Identify which cell holds the provided text, then report its [x, y] central coordinate. 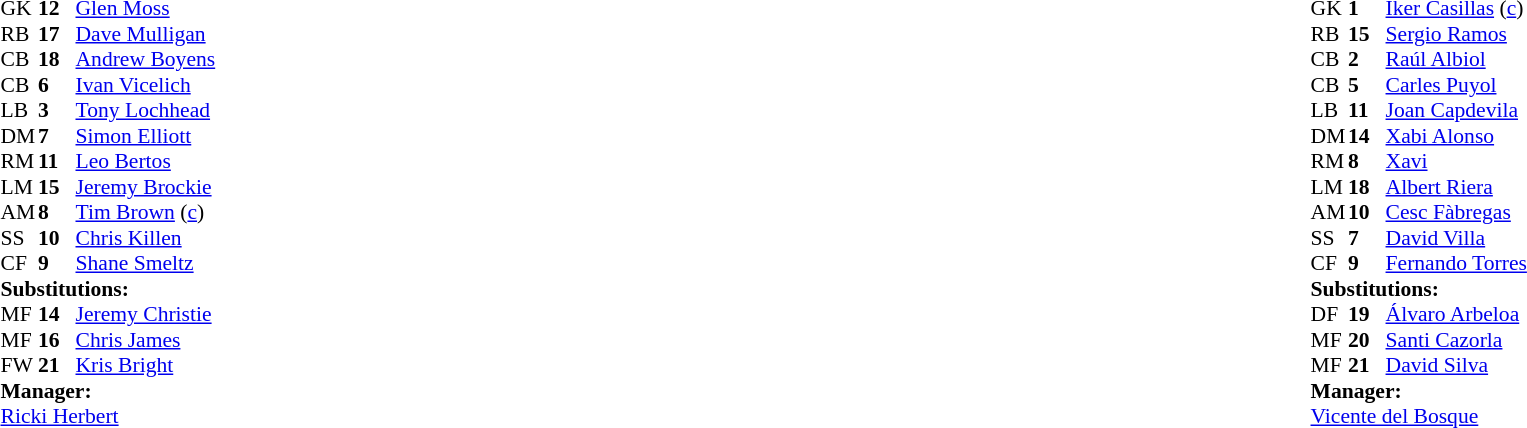
Sergio Ramos [1456, 34]
Albert Riera [1456, 187]
David Silva [1456, 365]
Tim Brown (c) [146, 213]
Kris Bright [146, 365]
19 [1367, 315]
Jeremy Christie [146, 315]
Leo Bertos [146, 161]
5 [1367, 85]
Cesc Fàbregas [1456, 213]
Santi Cazorla [1456, 340]
20 [1367, 340]
16 [57, 340]
Tony Lochhead [146, 111]
Andrew Boyens [146, 59]
David Villa [1456, 238]
Fernando Torres [1456, 263]
Jeremy Brockie [146, 187]
17 [57, 34]
FW [19, 365]
Joan Capdevila [1456, 111]
Chris Killen [146, 238]
Shane Smeltz [146, 263]
Dave Mulligan [146, 34]
Simon Elliott [146, 136]
Carles Puyol [1456, 85]
6 [57, 85]
DF [1330, 315]
Álvaro Arbeloa [1456, 315]
Chris James [146, 340]
Xabi Alonso [1456, 136]
2 [1367, 59]
Raúl Albiol [1456, 59]
Xavi [1456, 161]
3 [57, 111]
Ivan Vicelich [146, 85]
